Return the (x, y) coordinate for the center point of the cell that contains the specified text.  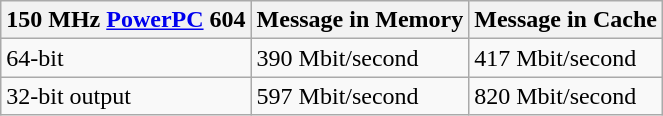
597 Mbit/second (360, 96)
417 Mbit/second (566, 58)
32-bit output (126, 96)
Message in Cache (566, 20)
64-bit (126, 58)
Message in Memory (360, 20)
390 Mbit/second (360, 58)
820 Mbit/second (566, 96)
150 MHz PowerPC 604 (126, 20)
